Return the [x, y] coordinate for the center point of the cell that contains the specified text.  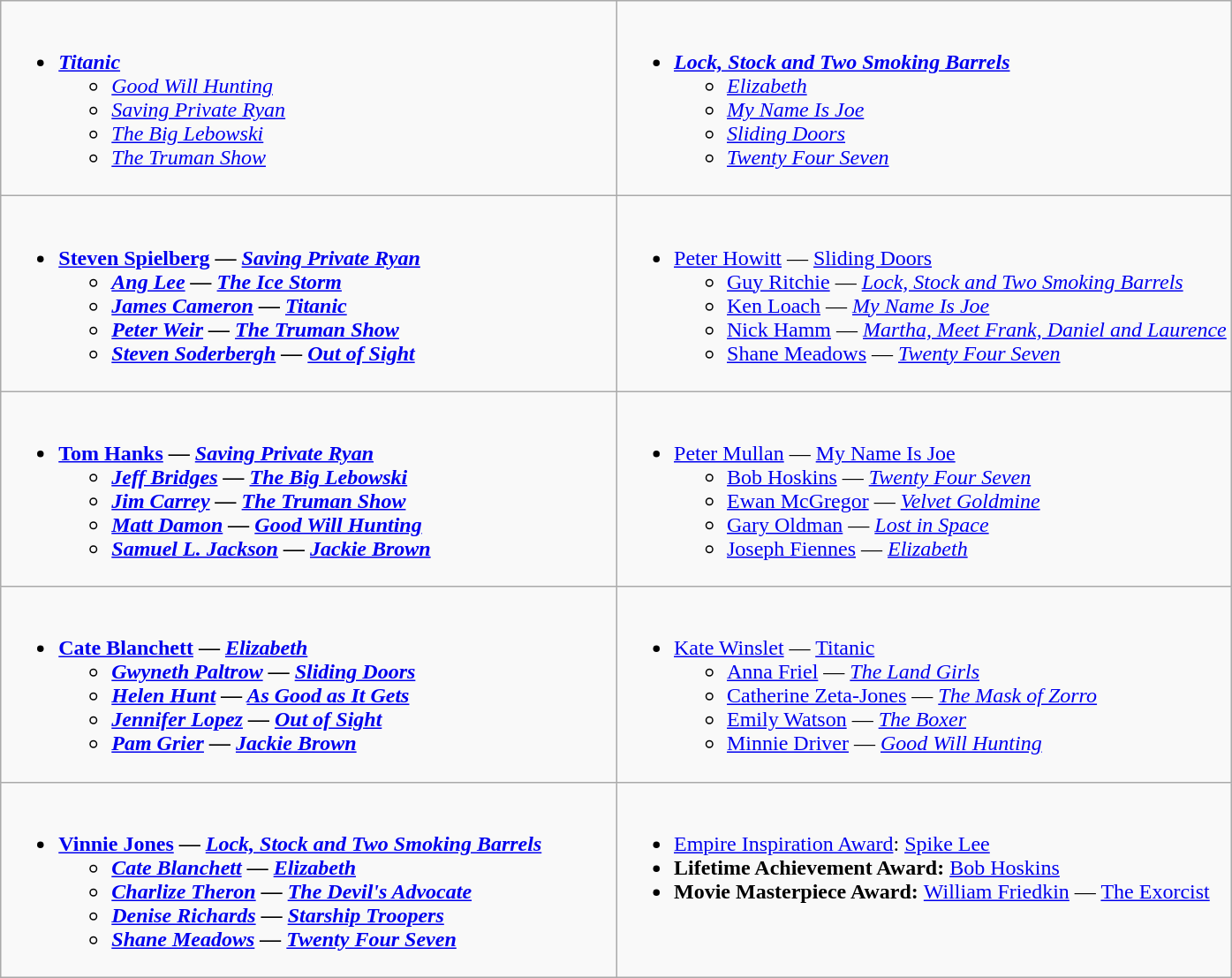
Peter Mullan — My Name Is JoeBob Hoskins — Twenty Four SevenEwan McGregor — Velvet GoldmineGary Oldman — Lost in SpaceJoseph Fiennes — Elizabeth [924, 489]
TitanicGood Will HuntingSaving Private RyanThe Big LebowskiThe Truman Show [309, 99]
Lock, Stock and Two Smoking BarrelsElizabethMy Name Is JoeSliding DoorsTwenty Four Seven [924, 99]
Steven Spielberg — Saving Private RyanAng Lee — The Ice StormJames Cameron — TitanicPeter Weir — The Truman ShowSteven Soderbergh — Out of Sight [309, 293]
Cate Blanchett — ElizabethGwyneth Paltrow — Sliding DoorsHelen Hunt — As Good as It GetsJennifer Lopez — Out of SightPam Grier — Jackie Brown [309, 684]
Kate Winslet — TitanicAnna Friel — The Land GirlsCatherine Zeta-Jones — The Mask of ZorroEmily Watson — The BoxerMinnie Driver — Good Will Hunting [924, 684]
Empire Inspiration Award: Spike LeeLifetime Achievement Award: Bob HoskinsMovie Masterpiece Award: William Friedkin — The Exorcist [924, 880]
